Scan for the cell matching the given text and deliver its [x, y] coordinate at center. 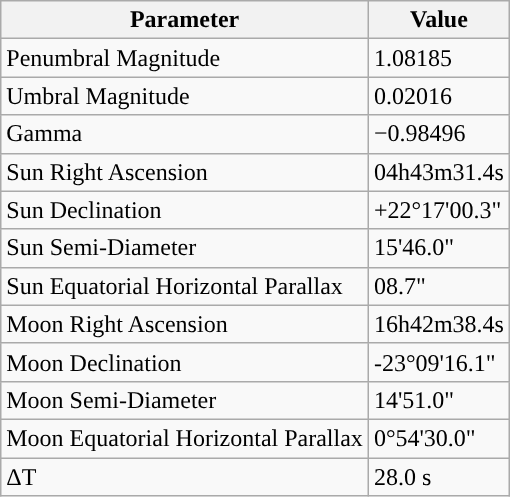
+22°17'00.3" [438, 210]
08.7" [438, 286]
28.0 s [438, 477]
14'51.0" [438, 400]
04h43m31.4s [438, 172]
15'46.0" [438, 248]
Moon Semi-Diameter [185, 400]
Sun Declination [185, 210]
-23°09'16.1" [438, 362]
16h42m38.4s [438, 324]
Moon Right Ascension [185, 324]
Umbral Magnitude [185, 96]
Parameter [185, 20]
1.08185 [438, 58]
0.02016 [438, 96]
Value [438, 20]
Sun Equatorial Horizontal Parallax [185, 286]
Sun Semi-Diameter [185, 248]
0°54'30.0" [438, 438]
Moon Equatorial Horizontal Parallax [185, 438]
−0.98496 [438, 134]
Penumbral Magnitude [185, 58]
Sun Right Ascension [185, 172]
Moon Declination [185, 362]
Gamma [185, 134]
ΔT [185, 477]
